Detect which cell encompasses the target text, then output its [x, y] center coordinate. 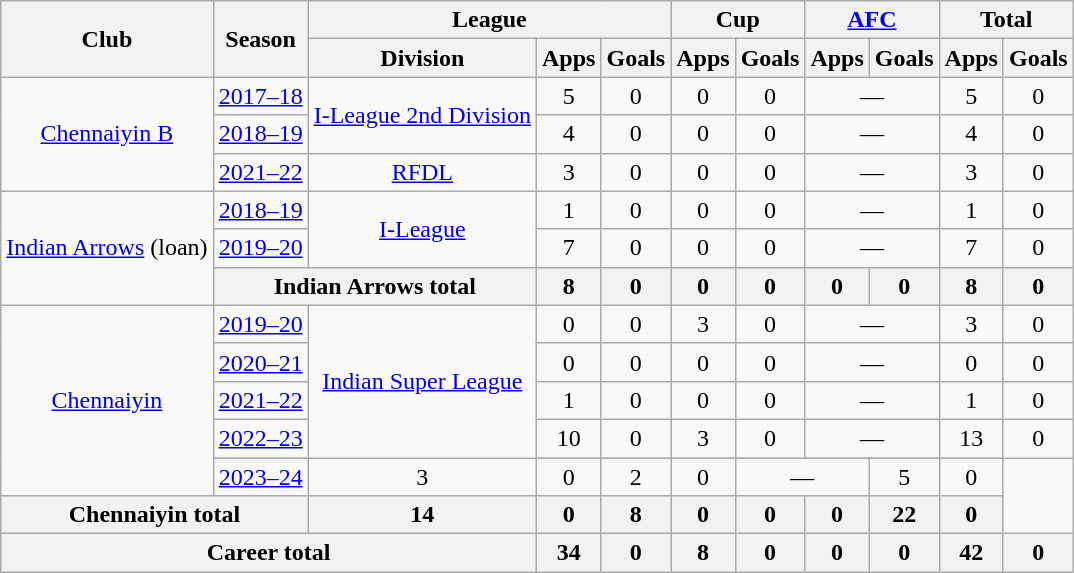
League [490, 20]
Chennaiyin total [154, 515]
I-League [422, 229]
2022–23 [260, 438]
Chennaiyin [107, 400]
2023–24 [260, 477]
Club [107, 39]
2 [636, 477]
Total [1006, 20]
Indian Arrows total [374, 286]
2020–21 [260, 362]
Chennaiyin B [107, 134]
I-League 2nd Division [422, 115]
42 [971, 553]
13 [971, 438]
RFDL [422, 172]
Indian Super League [422, 381]
2017–18 [260, 96]
Indian Arrows (loan) [107, 248]
14 [422, 515]
10 [569, 438]
Cup [738, 20]
34 [569, 553]
Season [260, 39]
Division [422, 58]
Career total [269, 553]
AFC [872, 20]
22 [904, 515]
